Extract the (x, y) coordinate from the center of the cell holding the provided text.  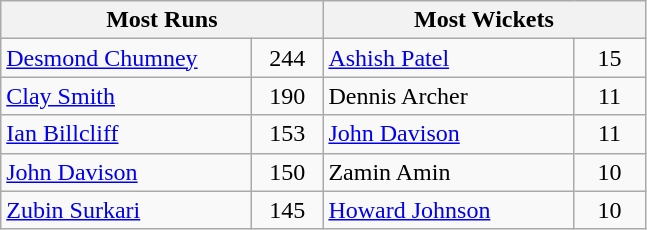
Zubin Surkari (126, 210)
Most Runs (162, 20)
Howard Johnson (448, 210)
190 (288, 96)
15 (610, 58)
Clay Smith (126, 96)
Most Wickets (484, 20)
Ian Billcliff (126, 134)
145 (288, 210)
153 (288, 134)
Desmond Chumney (126, 58)
150 (288, 172)
Ashish Patel (448, 58)
Zamin Amin (448, 172)
244 (288, 58)
Dennis Archer (448, 96)
